Provide the (x, y) coordinate of the cell's center where the given text is located.  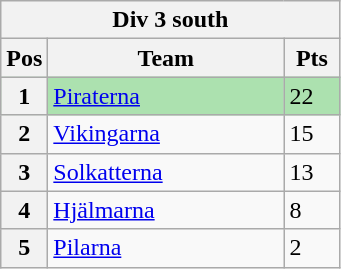
4 (24, 210)
Solkatterna (166, 172)
Vikingarna (166, 134)
Pilarna (166, 248)
1 (24, 96)
Team (166, 58)
15 (312, 134)
13 (312, 172)
Pos (24, 58)
Div 3 south (170, 20)
Pts (312, 58)
Hjälmarna (166, 210)
5 (24, 248)
22 (312, 96)
Piraterna (166, 96)
3 (24, 172)
8 (312, 210)
